Output the (X, Y) coordinate of the center of the cell containing the given text.  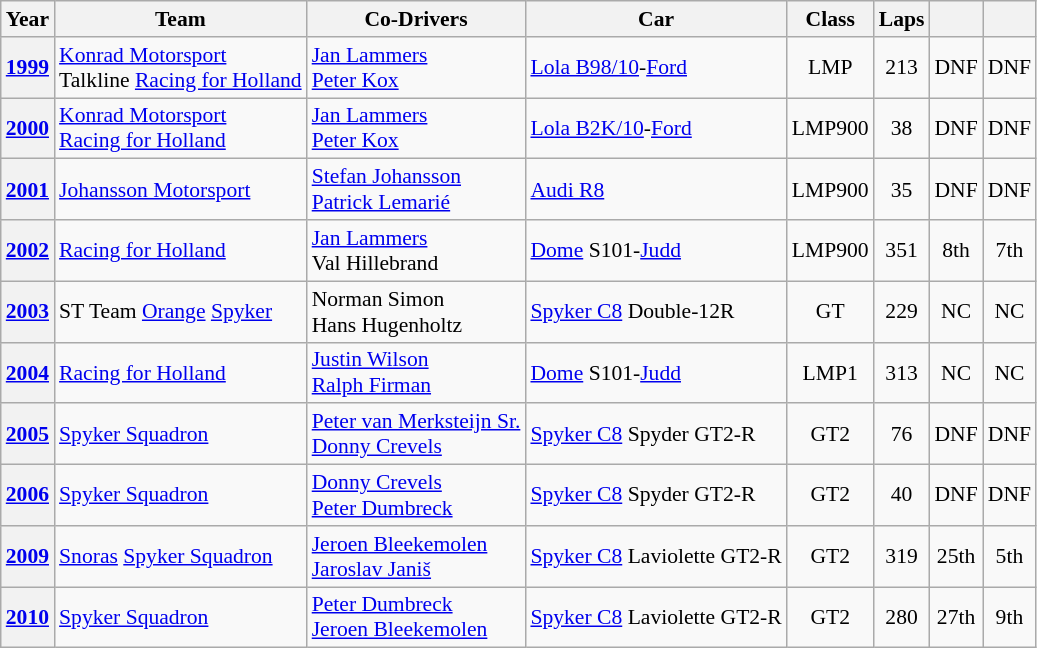
Spyker C8 Double-12R (656, 312)
Johansson Motorsport (180, 190)
Laps (902, 19)
Snoras Spyker Squadron (180, 556)
Stefan Johansson Patrick Lemarié (416, 190)
LMP (830, 68)
Peter Dumbreck Jeroen Bleekemolen (416, 618)
351 (902, 250)
2003 (28, 312)
2010 (28, 618)
2001 (28, 190)
Lola B2K/10-Ford (656, 128)
7th (1010, 250)
8th (956, 250)
Audi R8 (656, 190)
Co-Drivers (416, 19)
ST Team Orange Spyker (180, 312)
5th (1010, 556)
9th (1010, 618)
2002 (28, 250)
229 (902, 312)
76 (902, 434)
GT (830, 312)
Peter van Merksteijn Sr. Donny Crevels (416, 434)
280 (902, 618)
2006 (28, 496)
25th (956, 556)
213 (902, 68)
Justin Wilson Ralph Firman (416, 372)
2000 (28, 128)
2005 (28, 434)
27th (956, 618)
35 (902, 190)
Konrad Motorsport Racing for Holland (180, 128)
Team (180, 19)
Car (656, 19)
40 (902, 496)
Donny Crevels Peter Dumbreck (416, 496)
2009 (28, 556)
Konrad Motorsport Talkline Racing for Holland (180, 68)
Jeroen Bleekemolen Jaroslav Janiš (416, 556)
LMP1 (830, 372)
Year (28, 19)
1999 (28, 68)
38 (902, 128)
Norman Simon Hans Hugenholtz (416, 312)
Lola B98/10-Ford (656, 68)
Class (830, 19)
313 (902, 372)
2004 (28, 372)
Jan Lammers Val Hillebrand (416, 250)
319 (902, 556)
